Identify which cell holds the provided text, then report its (x, y) central coordinate. 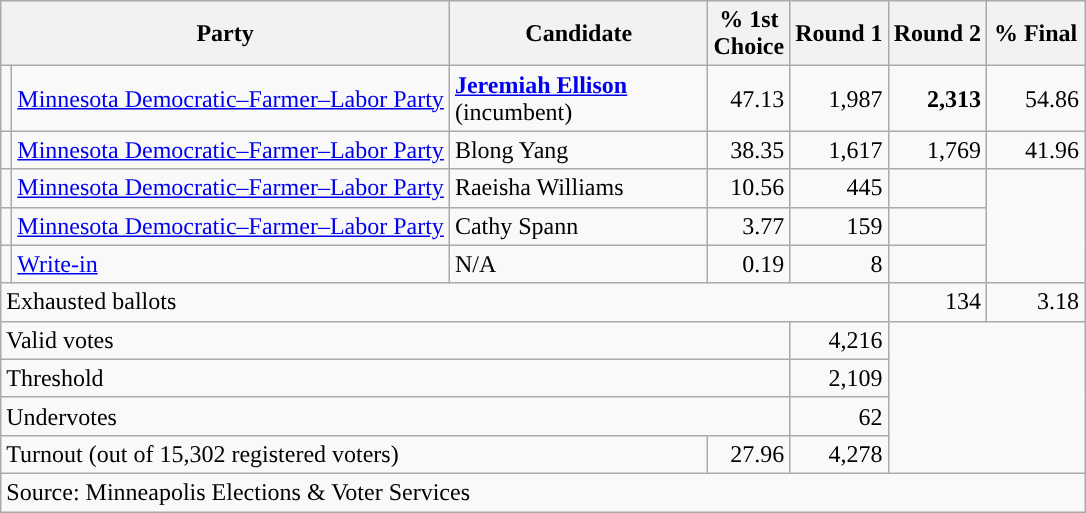
38.35 (749, 150)
Exhausted ballots (444, 302)
Round 2 (937, 34)
Source: Minneapolis Elections & Voter Services (543, 492)
Blong Yang (578, 150)
% Final (1036, 34)
27.96 (749, 454)
4,278 (839, 454)
1,769 (937, 150)
62 (839, 416)
Jeremiah Ellison (incumbent) (578, 98)
0.19 (749, 264)
Valid votes (396, 340)
% 1stChoice (749, 34)
3.18 (1036, 302)
1,987 (839, 98)
47.13 (749, 98)
Raeisha Williams (578, 188)
2,109 (839, 378)
Party (226, 34)
4,216 (839, 340)
41.96 (1036, 150)
8 (839, 264)
Round 1 (839, 34)
Candidate (578, 34)
Threshold (396, 378)
1,617 (839, 150)
10.56 (749, 188)
2,313 (937, 98)
445 (839, 188)
N/A (578, 264)
Cathy Spann (578, 226)
54.86 (1036, 98)
159 (839, 226)
Write-in (231, 264)
Turnout (out of 15,302 registered voters) (354, 454)
3.77 (749, 226)
134 (937, 302)
Undervotes (396, 416)
